From the cell containing the given text, extract its center point as [x, y] coordinate. 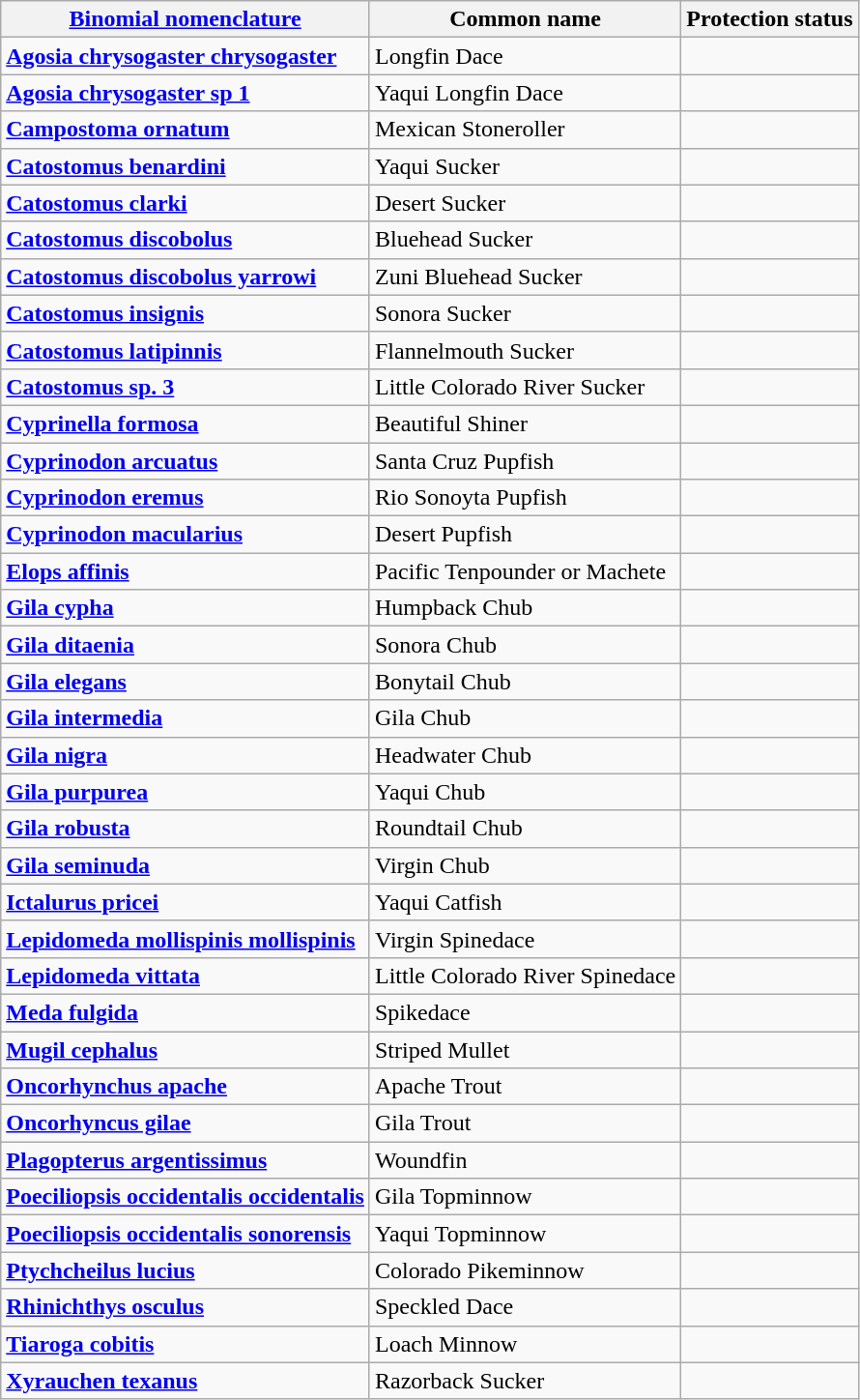
Desert Pupfish [525, 535]
Gila ditaenia [186, 645]
Agosia chrysogaster chrysogaster [186, 56]
Catostomus clarki [186, 203]
Ptychcheilus lucius [186, 1270]
Humpback Chub [525, 608]
Campostoma ornatum [186, 130]
Xyrauchen texanus [186, 1381]
Elops affinis [186, 571]
Mugil cephalus [186, 1049]
Gila purpurea [186, 792]
Speckled Dace [525, 1307]
Little Colorado River Spinedace [525, 976]
Catostomus latipinnis [186, 350]
Poeciliopsis occidentalis occidentalis [186, 1197]
Striped Mullet [525, 1049]
Gila intermedia [186, 718]
Oncorhynchus apache [186, 1087]
Woundfin [525, 1160]
Mexican Stoneroller [525, 130]
Catostomus discobolus [186, 240]
Gila cypha [186, 608]
Gila Trout [525, 1123]
Common name [525, 19]
Little Colorado River Sucker [525, 387]
Yaqui Topminnow [525, 1234]
Flannelmouth Sucker [525, 350]
Apache Trout [525, 1087]
Spikedace [525, 1012]
Desert Sucker [525, 203]
Gila Chub [525, 718]
Protection status [769, 19]
Poeciliopsis occidentalis sonorensis [186, 1234]
Colorado Pikeminnow [525, 1270]
Agosia chrysogaster sp 1 [186, 93]
Catostomus benardini [186, 166]
Cyprinodon macularius [186, 535]
Virgin Spinedace [525, 939]
Yaqui Sucker [525, 166]
Cyprinella formosa [186, 423]
Cyprinodon eremus [186, 498]
Oncorhyncus gilae [186, 1123]
Bluehead Sucker [525, 240]
Tiaroga cobitis [186, 1344]
Gila elegans [186, 682]
Headwater Chub [525, 755]
Razorback Sucker [525, 1381]
Ictalurus pricei [186, 902]
Binomial nomenclature [186, 19]
Sonora Chub [525, 645]
Cyprinodon arcuatus [186, 461]
Lepidomeda mollispinis mollispinis [186, 939]
Virgin Chub [525, 865]
Gila seminuda [186, 865]
Roundtail Chub [525, 829]
Gila robusta [186, 829]
Catostomus insignis [186, 313]
Bonytail Chub [525, 682]
Rhinichthys osculus [186, 1307]
Lepidomeda vittata [186, 976]
Santa Cruz Pupfish [525, 461]
Plagopterus argentissimus [186, 1160]
Rio Sonoyta Pupfish [525, 498]
Catostomus discobolus yarrowi [186, 277]
Yaqui Catfish [525, 902]
Longfin Dace [525, 56]
Loach Minnow [525, 1344]
Gila Topminnow [525, 1197]
Gila nigra [186, 755]
Sonora Sucker [525, 313]
Meda fulgida [186, 1012]
Catostomus sp. 3 [186, 387]
Beautiful Shiner [525, 423]
Yaqui Chub [525, 792]
Zuni Bluehead Sucker [525, 277]
Pacific Tenpounder or Machete [525, 571]
Yaqui Longfin Dace [525, 93]
